Pinpoint the cell where the given text exists, returning its [X, Y] midpoint coordinate. 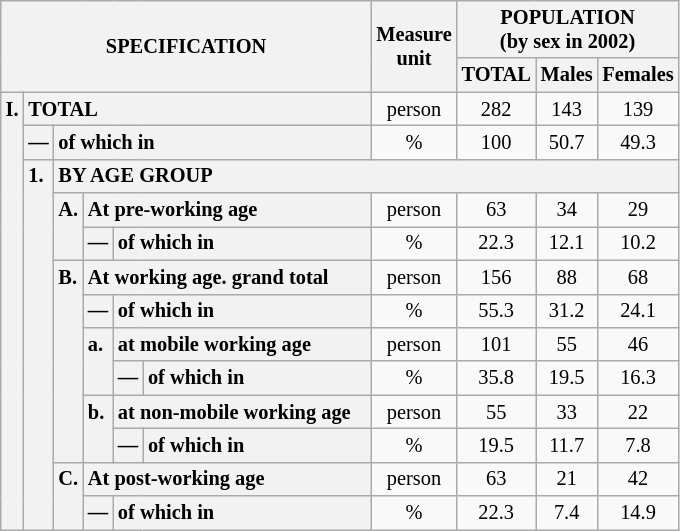
11.7 [567, 445]
282 [496, 109]
35.8 [496, 378]
50.7 [567, 142]
at mobile working age [242, 344]
156 [496, 277]
21 [567, 479]
33 [567, 412]
143 [567, 109]
24.1 [638, 311]
10.2 [638, 243]
1. [38, 344]
100 [496, 142]
A. [68, 226]
49.3 [638, 142]
34 [567, 210]
16.3 [638, 378]
55.3 [496, 311]
Males [567, 75]
88 [567, 277]
42 [638, 479]
68 [638, 277]
46 [638, 344]
7.4 [567, 513]
B. [68, 361]
At post-working age [227, 479]
139 [638, 109]
At working age. grand total [227, 277]
12.1 [567, 243]
22 [638, 412]
b. [98, 428]
At pre-working age [227, 210]
POPULATION (by sex in 2002) [568, 29]
29 [638, 210]
Females [638, 75]
101 [496, 344]
31.2 [567, 311]
I. [12, 311]
BY AGE GROUP [366, 176]
at non-mobile working age [242, 412]
a. [98, 360]
Measure unit [414, 46]
14.9 [638, 513]
SPECIFICATION [186, 46]
7.8 [638, 445]
C. [68, 496]
